For the text-containing cell, return its midpoint in (x, y) coordinate format. 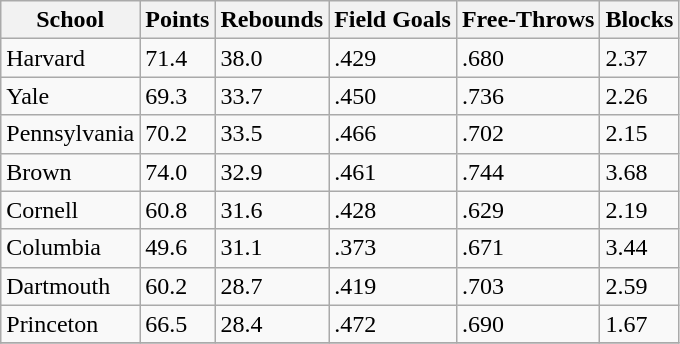
.466 (393, 134)
Field Goals (393, 20)
1.67 (640, 324)
School (70, 20)
28.7 (272, 286)
Yale (70, 96)
Princeton (70, 324)
.736 (528, 96)
.680 (528, 58)
31.6 (272, 210)
.671 (528, 248)
.702 (528, 134)
.703 (528, 286)
60.2 (178, 286)
Blocks (640, 20)
Rebounds (272, 20)
3.68 (640, 172)
66.5 (178, 324)
3.44 (640, 248)
31.1 (272, 248)
69.3 (178, 96)
Pennsylvania (70, 134)
.450 (393, 96)
.629 (528, 210)
74.0 (178, 172)
2.19 (640, 210)
.744 (528, 172)
Harvard (70, 58)
60.8 (178, 210)
2.26 (640, 96)
28.4 (272, 324)
.373 (393, 248)
.461 (393, 172)
Dartmouth (70, 286)
.472 (393, 324)
2.37 (640, 58)
38.0 (272, 58)
Columbia (70, 248)
70.2 (178, 134)
2.15 (640, 134)
49.6 (178, 248)
32.9 (272, 172)
.428 (393, 210)
2.59 (640, 286)
Cornell (70, 210)
Free-Throws (528, 20)
33.7 (272, 96)
.690 (528, 324)
33.5 (272, 134)
Brown (70, 172)
71.4 (178, 58)
.419 (393, 286)
.429 (393, 58)
Points (178, 20)
